Provide the (x, y) coordinate of the cell's center where the given text is located.  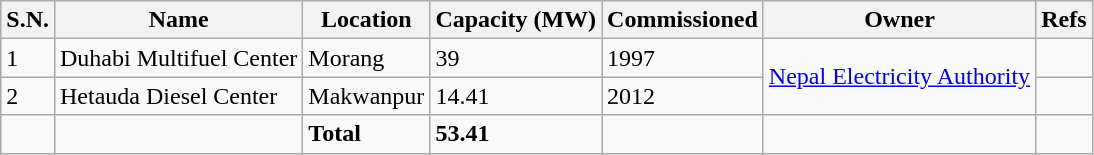
1 (28, 58)
Name (178, 20)
S.N. (28, 20)
Total (366, 134)
Owner (899, 20)
2 (28, 96)
Refs (1064, 20)
Nepal Electricity Authority (899, 77)
Commissioned (683, 20)
Hetauda Diesel Center (178, 96)
2012 (683, 96)
14.41 (516, 96)
39 (516, 58)
Makwanpur (366, 96)
Duhabi Multifuel Center (178, 58)
1997 (683, 58)
Location (366, 20)
53.41 (516, 134)
Capacity (MW) (516, 20)
Morang (366, 58)
